Extract the (X, Y) coordinate from the center of the cell holding the provided text.  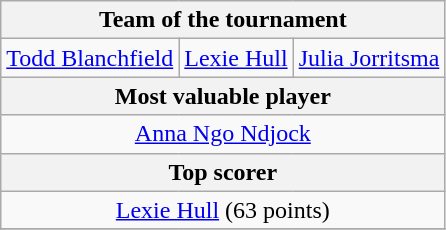
Julia Jorritsma (369, 58)
Todd Blanchfield (90, 58)
Lexie Hull (63 points) (223, 210)
Team of the tournament (223, 20)
Lexie Hull (236, 58)
Most valuable player (223, 96)
Top scorer (223, 172)
Anna Ngo Ndjock (223, 134)
